Provide the [X, Y] coordinate of the cell's center where the given text is located.  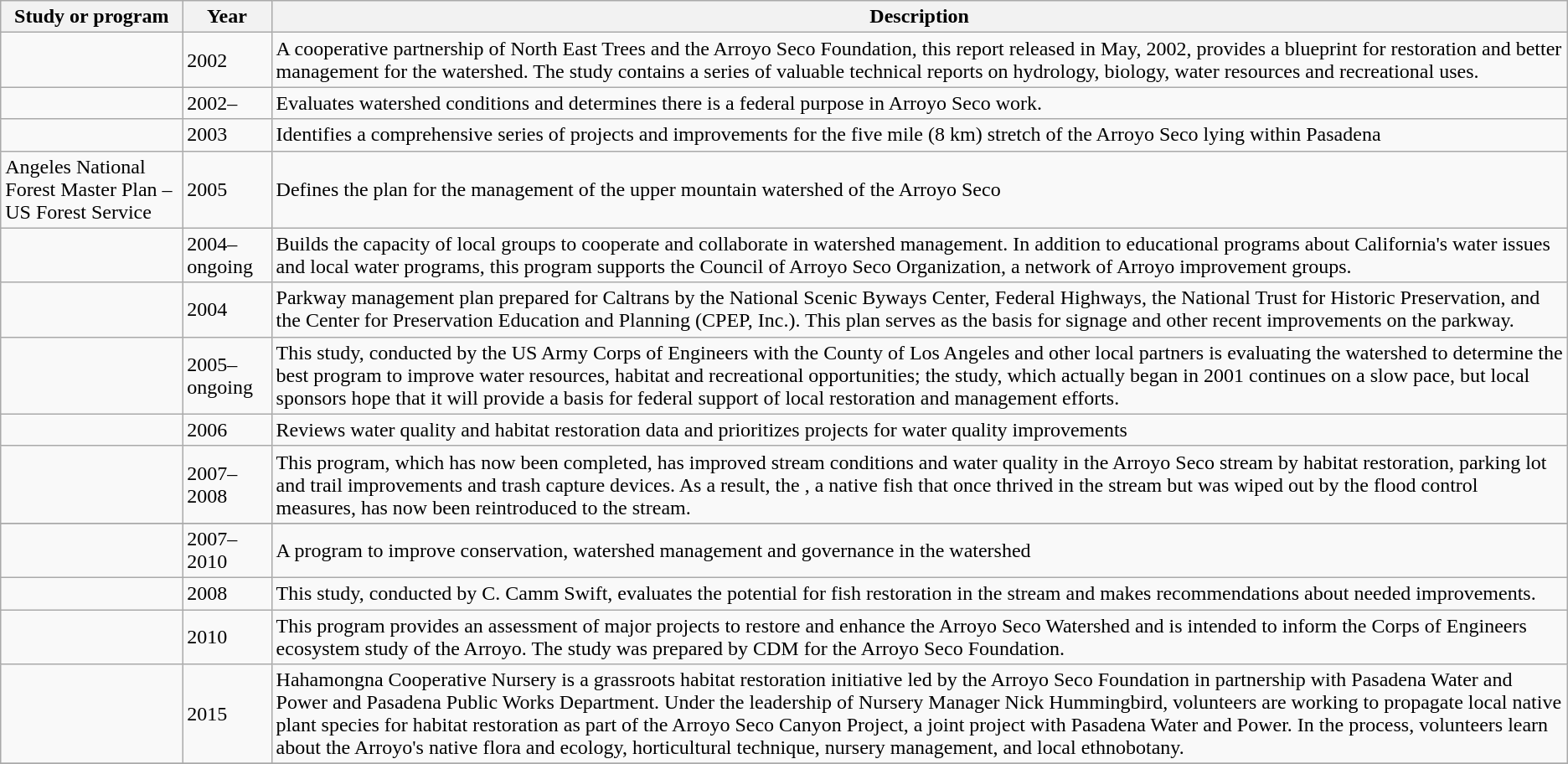
2004– ongoing [227, 255]
A program to improve conservation, watershed management and governance in the watershed [920, 550]
2002 [227, 60]
Defines the plan for the management of the upper mountain watershed of the Arroyo Seco [920, 189]
2007–2010 [227, 550]
Description [920, 17]
2002– [227, 103]
Identifies a comprehensive series of projects and improvements for the five mile (8 km) stretch of the Arroyo Seco lying within Pasadena [920, 135]
2005– ongoing [227, 375]
2015 [227, 714]
Evaluates watershed conditions and determines there is a federal purpose in Arroyo Seco work. [920, 103]
Angeles National Forest Master Plan – US Forest Service [92, 189]
2008 [227, 593]
2003 [227, 135]
Study or program [92, 17]
2006 [227, 430]
2010 [227, 637]
2007–2008 [227, 484]
Reviews water quality and habitat restoration data and prioritizes projects for water quality improvements [920, 430]
2005 [227, 189]
2004 [227, 310]
Year [227, 17]
